Extract the [x, y] coordinate from the center of the cell holding the provided text.  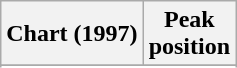
Chart (1997) [72, 34]
Peakposition [189, 34]
